Return the [X, Y] coordinate for the center point of the cell that contains the specified text.  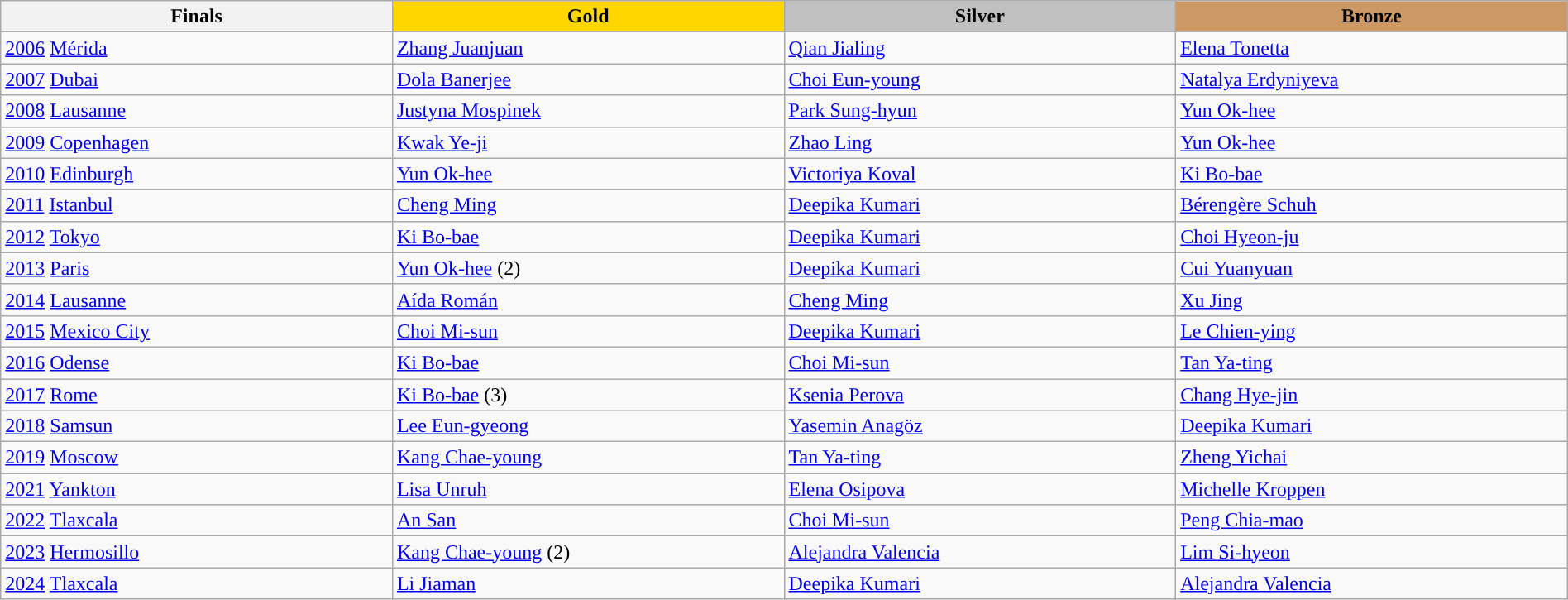
Le Chien-ying [1372, 331]
Xu Jing [1372, 300]
Yasemin Anagöz [980, 426]
2022 Tlaxcala [197, 521]
Zheng Yichai [1372, 458]
Ki Bo-bae (3) [588, 395]
Lim Si-hyeon [1372, 552]
2024 Tlaxcala [197, 583]
2011 Istanbul [197, 205]
2012 Tokyo [197, 237]
Elena Tonetta [1372, 48]
2010 Edinburgh [197, 174]
Elena Osipova [980, 489]
Peng Chia-mao [1372, 521]
2013 Paris [197, 268]
2019 Moscow [197, 458]
Qian Jialing [980, 48]
Victoriya Koval [980, 174]
Bronze [1372, 17]
Zhang Juanjuan [588, 48]
Chang Hye-jin [1372, 395]
Dola Banerjee [588, 79]
Lisa Unruh [588, 489]
Lee Eun-gyeong [588, 426]
Silver [980, 17]
Natalya Erdyniyeva [1372, 79]
Kwak Ye-ji [588, 142]
2009 Copenhagen [197, 142]
2006 Mérida [197, 48]
Bérengère Schuh [1372, 205]
Yun Ok-hee (2) [588, 268]
Ksenia Perova [980, 395]
Choi Eun-young [980, 79]
2008 Lausanne [197, 111]
Li Jiaman [588, 583]
Zhao Ling [980, 142]
2015 Mexico City [197, 331]
2016 Odense [197, 362]
Finals [197, 17]
Michelle Kroppen [1372, 489]
Kang Chae-young [588, 458]
2007 Dubai [197, 79]
Choi Hyeon-ju [1372, 237]
2021 Yankton [197, 489]
Kang Chae-young (2) [588, 552]
Justyna Mospinek [588, 111]
2023 Hermosillo [197, 552]
2017 Rome [197, 395]
Aída Román [588, 300]
2014 Lausanne [197, 300]
Cui Yuanyuan [1372, 268]
Park Sung-hyun [980, 111]
Gold [588, 17]
An San [588, 521]
2018 Samsun [197, 426]
